For the text-containing cell, return its midpoint in (X, Y) coordinate format. 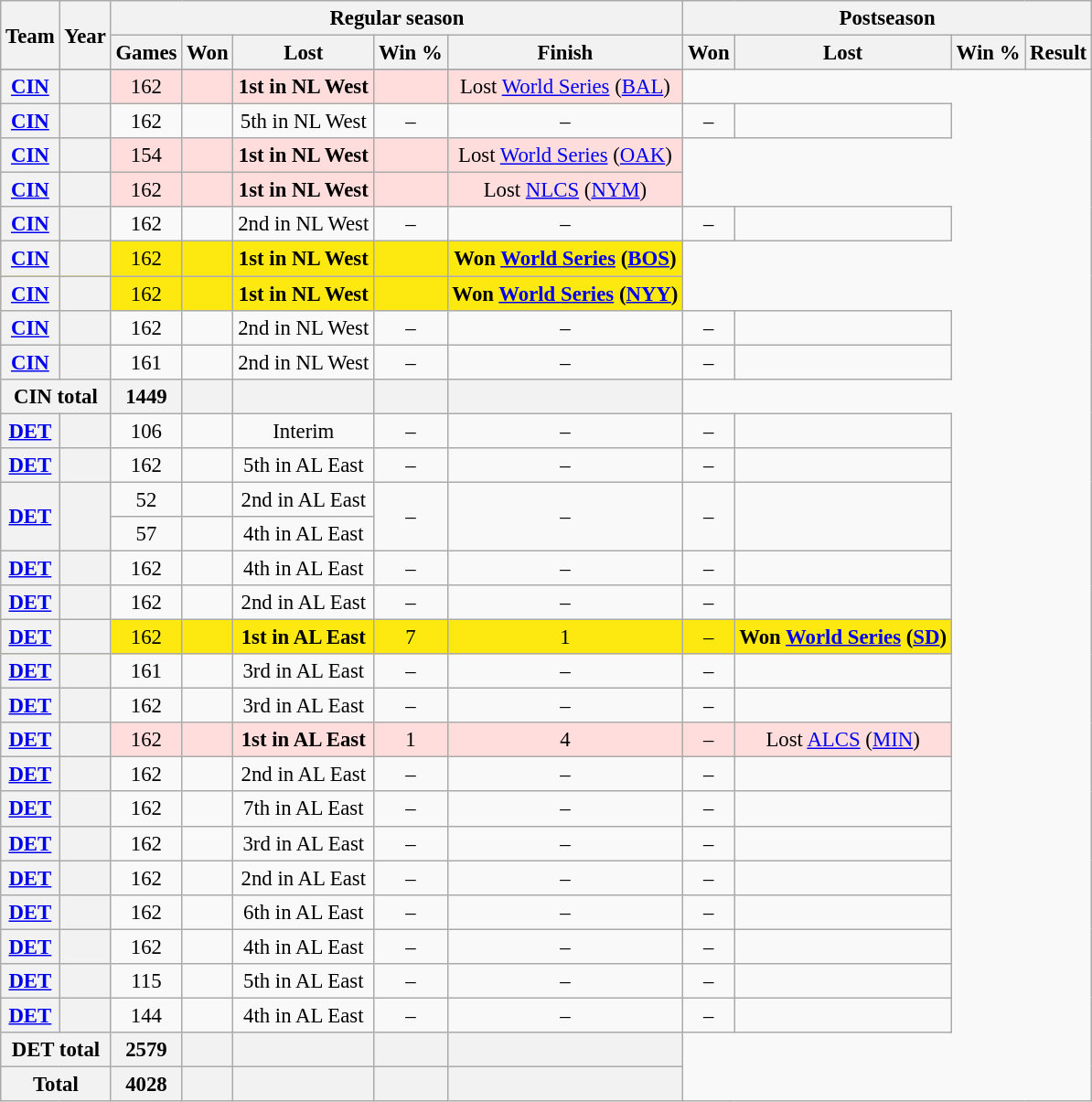
Won World Series (BOS) (565, 259)
CIN total (56, 396)
106 (146, 431)
4028 (146, 1084)
Lost NLCS (NYM) (565, 190)
5th in NL West (304, 122)
1449 (146, 396)
Won World Series (SD) (843, 637)
144 (146, 1015)
57 (146, 534)
4 (565, 740)
Lost World Series (BAL) (565, 87)
DET total (56, 1050)
7 (411, 637)
6th in AL East (304, 912)
154 (146, 155)
115 (146, 981)
Games (146, 53)
Finish (565, 53)
Lost ALCS (MIN) (843, 740)
Won World Series (NYY) (565, 294)
2579 (146, 1050)
7th in AL East (304, 809)
52 (146, 499)
Lost World Series (OAK) (565, 155)
Total (56, 1084)
Regular season (397, 18)
Postseason (887, 18)
Result (1059, 53)
Year (85, 35)
Team (30, 35)
Interim (304, 431)
